Locate the cell with the specified text and output its [x, y] center coordinate. 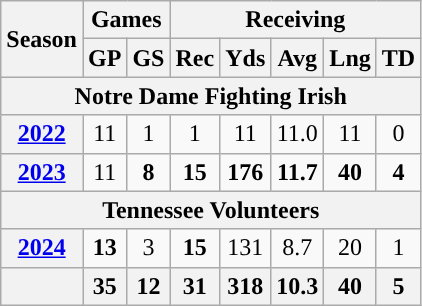
Yds [246, 58]
GP [104, 58]
12 [148, 286]
2023 [42, 172]
11.7 [298, 172]
4 [398, 172]
176 [246, 172]
Notre Dame Fighting Irish [211, 96]
3 [148, 248]
TD [398, 58]
8 [148, 172]
5 [398, 286]
2022 [42, 134]
Games [126, 20]
13 [104, 248]
Season [42, 39]
Tennessee Volunteers [211, 210]
2024 [42, 248]
0 [398, 134]
8.7 [298, 248]
Lng [350, 58]
20 [350, 248]
131 [246, 248]
318 [246, 286]
11.0 [298, 134]
GS [148, 58]
Rec [195, 58]
35 [104, 286]
31 [195, 286]
Avg [298, 58]
Receiving [296, 20]
10.3 [298, 286]
